Find where the given text appears and provide that cell's center as (X, Y) coordinate. 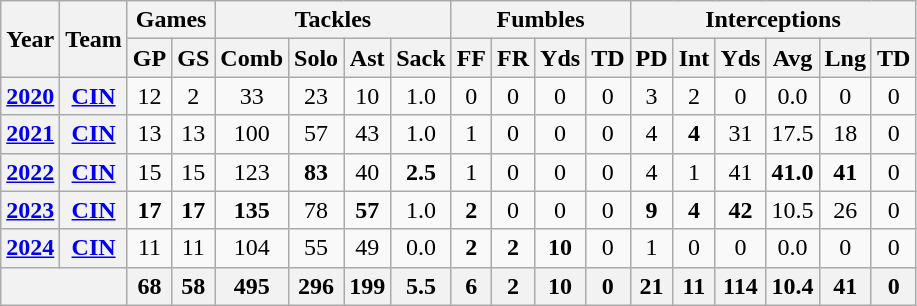
55 (316, 248)
2.5 (421, 172)
135 (252, 210)
9 (652, 210)
2020 (30, 96)
Int (694, 58)
83 (316, 172)
23 (316, 96)
2023 (30, 210)
123 (252, 172)
33 (252, 96)
Games (170, 20)
495 (252, 286)
199 (368, 286)
40 (368, 172)
100 (252, 134)
GP (149, 58)
43 (368, 134)
FR (512, 58)
GS (194, 58)
49 (368, 248)
10.5 (792, 210)
296 (316, 286)
2024 (30, 248)
21 (652, 286)
Comb (252, 58)
3 (652, 96)
12 (149, 96)
Tackles (333, 20)
58 (194, 286)
Fumbles (540, 20)
Interceptions (773, 20)
2021 (30, 134)
Sack (421, 58)
2022 (30, 172)
31 (740, 134)
Solo (316, 58)
17.5 (792, 134)
68 (149, 286)
Lng (845, 58)
5.5 (421, 286)
Ast (368, 58)
FF (471, 58)
18 (845, 134)
42 (740, 210)
114 (740, 286)
26 (845, 210)
41.0 (792, 172)
104 (252, 248)
Avg (792, 58)
Year (30, 39)
Team (94, 39)
PD (652, 58)
78 (316, 210)
6 (471, 286)
10.4 (792, 286)
